Provide the [x, y] coordinate of the cell's center where the given text is located.  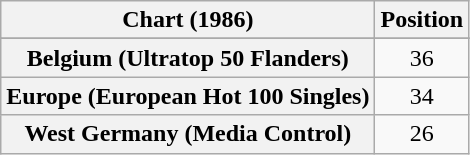
West Germany (Media Control) [188, 134]
36 [422, 58]
34 [422, 96]
Position [422, 20]
26 [422, 134]
Belgium (Ultratop 50 Flanders) [188, 58]
Chart (1986) [188, 20]
Europe (European Hot 100 Singles) [188, 96]
